Pinpoint the cell where the given text exists, returning its (x, y) midpoint coordinate. 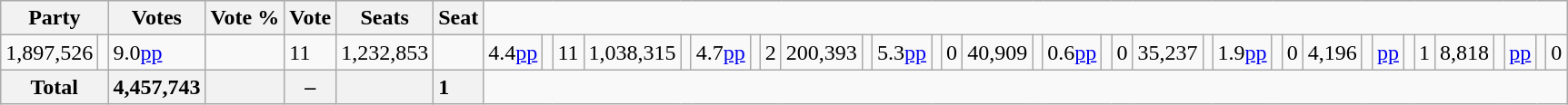
1.9pp (1242, 52)
2 (771, 52)
Vote % (245, 18)
Seats (385, 18)
Votes (156, 18)
0.6pp (1073, 52)
1,232,853 (385, 52)
8,818 (1465, 52)
4,457,743 (156, 87)
4,196 (1333, 52)
200,393 (822, 52)
40,909 (998, 52)
– (311, 87)
4.7pp (720, 52)
Party (55, 18)
1,897,526 (49, 52)
Total (55, 87)
4.4pp (513, 52)
1,038,315 (633, 52)
9.0pp (156, 52)
35,237 (1167, 52)
Vote (311, 18)
Seat (458, 18)
5.3pp (902, 52)
